Extract the [x, y] coordinate from the center of the cell holding the provided text.  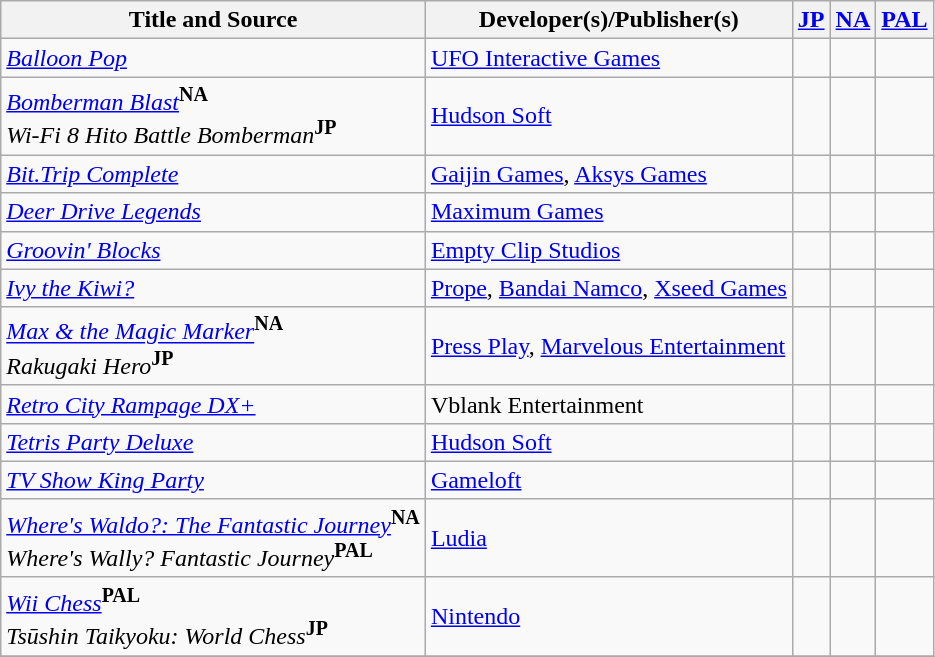
Ludia [608, 538]
Where's Waldo?: The Fantastic JourneyNA Where's Wally? Fantastic JourneyPAL [214, 538]
Title and Source [214, 20]
Prope, Bandai Namco, Xseed Games [608, 288]
Developer(s)/Publisher(s) [608, 20]
TV Show King Party [214, 480]
Deer Drive Legends [214, 212]
Bomberman BlastNA Wi-Fi 8 Hito Battle BombermanJP [214, 116]
Press Play, Marvelous Entertainment [608, 346]
Nintendo [608, 616]
Retro City Rampage DX+ [214, 404]
Empty Clip Studios [608, 250]
Groovin' Blocks [214, 250]
Ivy the Kiwi? [214, 288]
Vblank Entertainment [608, 404]
Balloon Pop [214, 58]
NA [853, 20]
Maximum Games [608, 212]
Gaijin Games, Aksys Games [608, 174]
JP [811, 20]
Bit.Trip Complete [214, 174]
PAL [904, 20]
Max & the Magic MarkerNA Rakugaki HeroJP [214, 346]
Tetris Party Deluxe [214, 442]
UFO Interactive Games [608, 58]
Wii ChessPAL Tsūshin Taikyoku: World ChessJP [214, 616]
Gameloft [608, 480]
